Identify which cell holds the provided text, then report its [x, y] central coordinate. 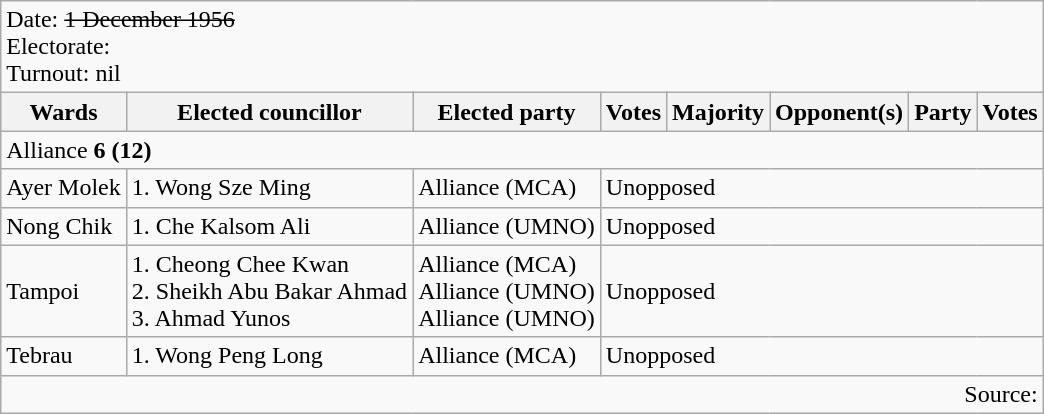
Alliance (MCA)Alliance (UMNO)Alliance (UMNO) [507, 291]
Party [943, 112]
Date: 1 December 1956Electorate: Turnout: nil [522, 47]
1. Wong Peng Long [269, 356]
Ayer Molek [64, 188]
Nong Chik [64, 226]
Elected party [507, 112]
Opponent(s) [840, 112]
Wards [64, 112]
Majority [718, 112]
1. Che Kalsom Ali [269, 226]
Alliance 6 (12) [522, 150]
1. Wong Sze Ming [269, 188]
Elected councillor [269, 112]
Tebrau [64, 356]
1. Cheong Chee Kwan2. Sheikh Abu Bakar Ahmad3. Ahmad Yunos [269, 291]
Tampoi [64, 291]
Source: [522, 394]
Alliance (UMNO) [507, 226]
